Locate the cell with the specified text and output its (X, Y) center coordinate. 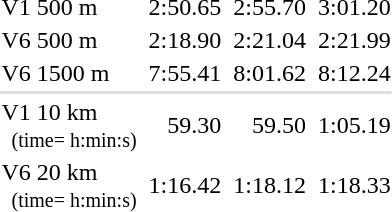
V6 500 m (69, 40)
V6 1500 m (69, 73)
V1 10 km (time= h:min:s) (69, 126)
1:05.19 (354, 126)
59.30 (185, 126)
59.50 (270, 126)
7:55.41 (185, 73)
2:21.04 (270, 40)
2:18.90 (185, 40)
8:01.62 (270, 73)
8:12.24 (354, 73)
2:21.99 (354, 40)
